For the text-containing cell, return its midpoint in (X, Y) coordinate format. 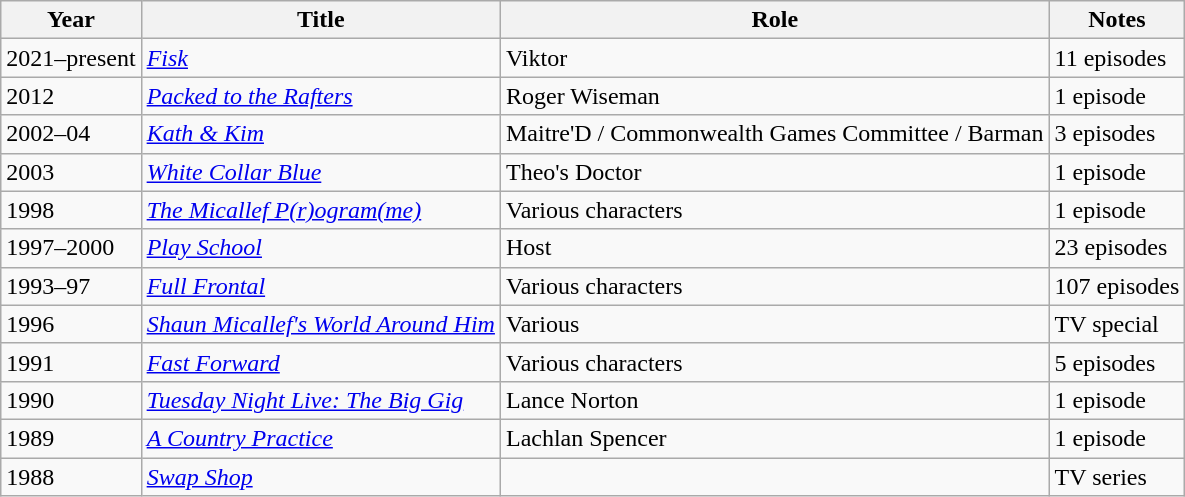
Tuesday Night Live: The Big Gig (320, 400)
Play School (320, 248)
Various (774, 324)
1989 (71, 438)
The Micallef P(r)ogram(me) (320, 210)
TV special (1117, 324)
1996 (71, 324)
Host (774, 248)
2002–04 (71, 134)
1988 (71, 477)
1997–2000 (71, 248)
Full Frontal (320, 286)
Notes (1117, 20)
Title (320, 20)
Maitre'D / Commonwealth Games Committee / Barman (774, 134)
Role (774, 20)
Kath & Kim (320, 134)
Lachlan Spencer (774, 438)
2003 (71, 172)
3 episodes (1117, 134)
Viktor (774, 58)
1990 (71, 400)
Fast Forward (320, 362)
TV series (1117, 477)
Swap Shop (320, 477)
Roger Wiseman (774, 96)
A Country Practice (320, 438)
23 episodes (1117, 248)
107 episodes (1117, 286)
Shaun Micallef's World Around Him (320, 324)
1991 (71, 362)
1993–97 (71, 286)
11 episodes (1117, 58)
5 episodes (1117, 362)
2021–present (71, 58)
Lance Norton (774, 400)
Year (71, 20)
Fisk (320, 58)
White Collar Blue (320, 172)
2012 (71, 96)
Theo's Doctor (774, 172)
Packed to the Rafters (320, 96)
1998 (71, 210)
